Detect which cell encompasses the target text, then output its [X, Y] center coordinate. 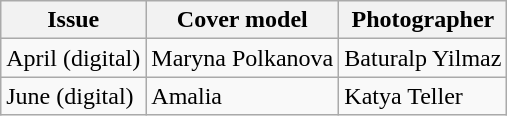
Maryna Polkanova [242, 58]
Issue [74, 20]
Amalia [242, 96]
Cover model [242, 20]
Baturalp Yilmaz [423, 58]
June (digital) [74, 96]
Katya Teller [423, 96]
April (digital) [74, 58]
Photographer [423, 20]
